Search for the cell housing the specified text and yield its [x, y] center coordinate. 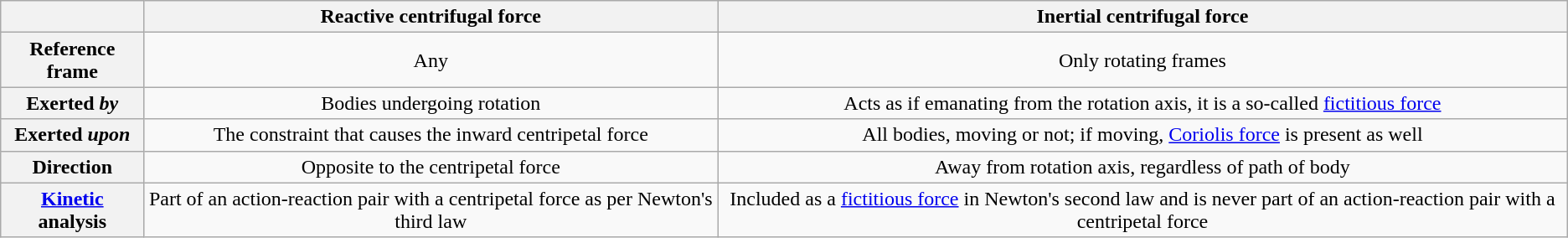
Exerted by [72, 103]
Only rotating frames [1142, 60]
Away from rotation axis, regardless of path of body [1142, 167]
All bodies, moving or not; if moving, Coriolis force is present as well [1142, 135]
Part of an action-reaction pair with a centripetal force as per Newton's third law [431, 210]
Included as a fictitious force in Newton's second law and is never part of an action-reaction pair with a centripetal force [1142, 210]
Inertial centrifugal force [1142, 17]
Acts as if emanating from the rotation axis, it is a so-called fictitious force [1142, 103]
Opposite to the centripetal force [431, 167]
The constraint that causes the inward centripetal force [431, 135]
Reactive centrifugal force [431, 17]
Any [431, 60]
Direction [72, 167]
Bodies undergoing rotation [431, 103]
Reference frame [72, 60]
Exerted upon [72, 135]
Kinetic analysis [72, 210]
